For the text-containing cell, return its midpoint in (X, Y) coordinate format. 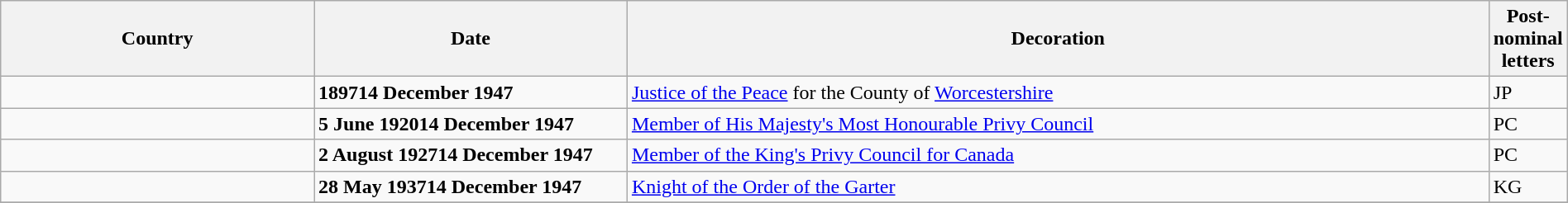
Decoration (1058, 39)
KG (1528, 186)
Member of His Majesty's Most Honourable Privy Council (1058, 124)
2 August 192714 December 1947 (471, 155)
Country (157, 39)
Post-nominal letters (1528, 39)
Member of the King's Privy Council for Canada (1058, 155)
JP (1528, 92)
189714 December 1947 (471, 92)
Justice of the Peace for the County of Worcestershire (1058, 92)
Knight of the Order of the Garter (1058, 186)
Date (471, 39)
28 May 193714 December 1947 (471, 186)
5 June 192014 December 1947 (471, 124)
